Find where the given text appears and provide that cell's center as (X, Y) coordinate. 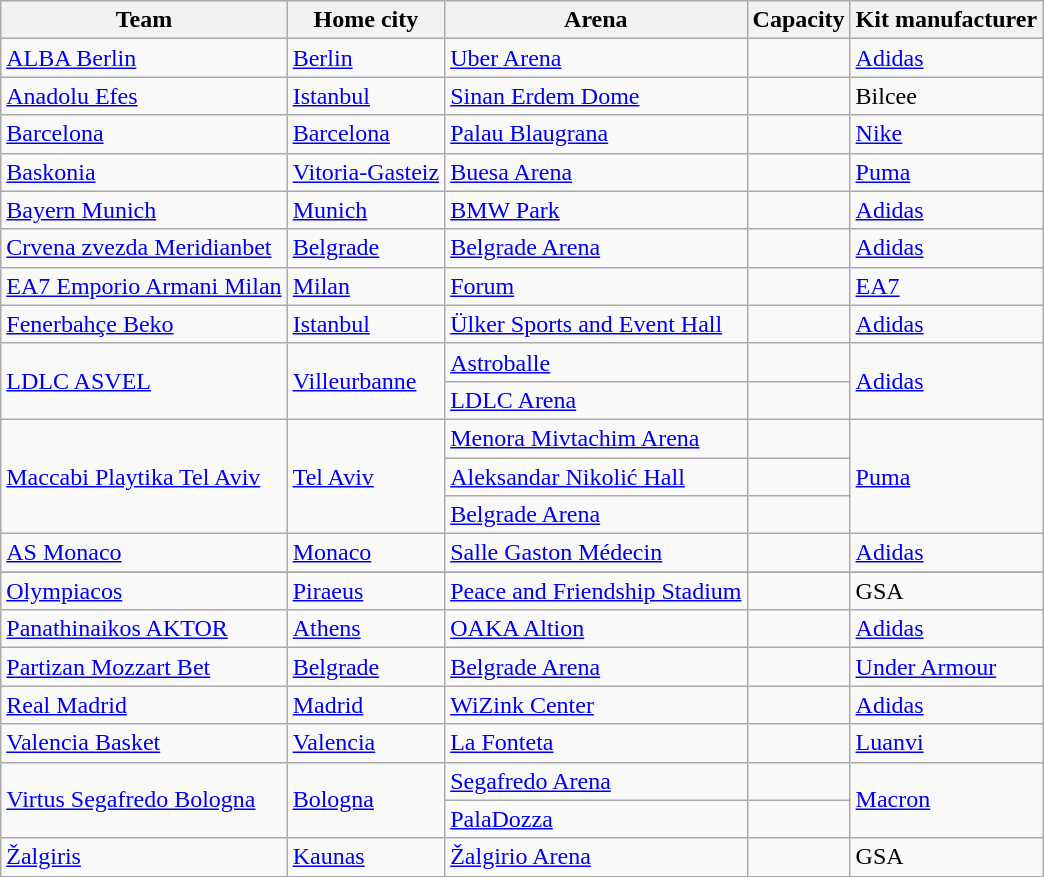
Nike (946, 134)
Bologna (366, 800)
Macron (946, 800)
Sinan Erdem Dome (596, 96)
OAKA Altion (596, 629)
Partizan Mozzart Bet (144, 667)
LDLC ASVEL (144, 381)
Olympiacos (144, 591)
Luanvi (946, 743)
Menora Mivtachim Arena (596, 438)
Under Armour (946, 667)
Villeurbanne (366, 381)
EA7 Emporio Armani Milan (144, 286)
PalaDozza (596, 819)
Maccabi Playtika Tel Aviv (144, 476)
Arena (596, 20)
Monaco (366, 553)
Piraeus (366, 591)
Kaunas (366, 857)
Valencia Basket (144, 743)
Home city (366, 20)
Berlin (366, 58)
Ülker Sports and Event Hall (596, 324)
Uber Arena (596, 58)
EA7 (946, 286)
Vitoria-Gasteiz (366, 172)
Team (144, 20)
Bilcee (946, 96)
Capacity (798, 20)
Real Madrid (144, 705)
Milan (366, 286)
WiZink Center (596, 705)
Žalgirio Arena (596, 857)
Salle Gaston Médecin (596, 553)
ALBA Berlin (144, 58)
Forum (596, 286)
Segafredo Arena (596, 781)
Munich (366, 210)
Astroballe (596, 362)
Palau Blaugrana (596, 134)
Madrid (366, 705)
Valencia (366, 743)
Athens (366, 629)
Tel Aviv (366, 476)
LDLC Arena (596, 400)
Crvena zvezda Meridianbet (144, 248)
BMW Park (596, 210)
Kit manufacturer (946, 20)
Panathinaikos AKTOR (144, 629)
AS Monaco (144, 553)
Bayern Munich (144, 210)
Baskonia (144, 172)
Anadolu Efes (144, 96)
Fenerbahçe Beko (144, 324)
Aleksandar Nikolić Hall (596, 477)
Buesa Arena (596, 172)
Žalgiris (144, 857)
Peace and Friendship Stadium (596, 591)
La Fonteta (596, 743)
Virtus Segafredo Bologna (144, 800)
